Determine the (X, Y) coordinate at the center of the cell enclosing the given text.  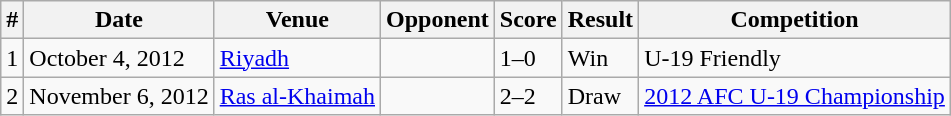
Win (600, 58)
Venue (297, 20)
Competition (795, 20)
Riyadh (297, 58)
November 6, 2012 (119, 96)
2 (12, 96)
U-19 Friendly (795, 58)
2–2 (528, 96)
2012 AFC U-19 Championship (795, 96)
Draw (600, 96)
Score (528, 20)
1–0 (528, 58)
Date (119, 20)
October 4, 2012 (119, 58)
# (12, 20)
Result (600, 20)
1 (12, 58)
Ras al-Khaimah (297, 96)
Opponent (438, 20)
